Search for the cell housing the specified text and yield its (x, y) center coordinate. 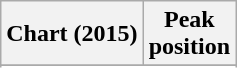
Peakposition (189, 34)
Chart (2015) (72, 34)
